Capture the cell that displays the provided text and extract its (X, Y) central coordinate. 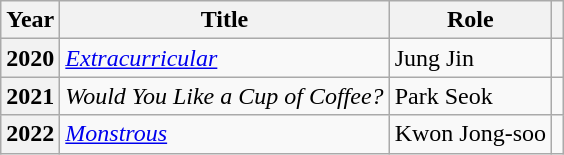
Extracurricular (224, 58)
2021 (30, 96)
Park Seok (470, 96)
Jung Jin (470, 58)
Role (470, 20)
Would You Like a Cup of Coffee? (224, 96)
Monstrous (224, 134)
2020 (30, 58)
Title (224, 20)
Year (30, 20)
2022 (30, 134)
Kwon Jong-soo (470, 134)
